Pinpoint the cell where the given text exists, returning its [X, Y] midpoint coordinate. 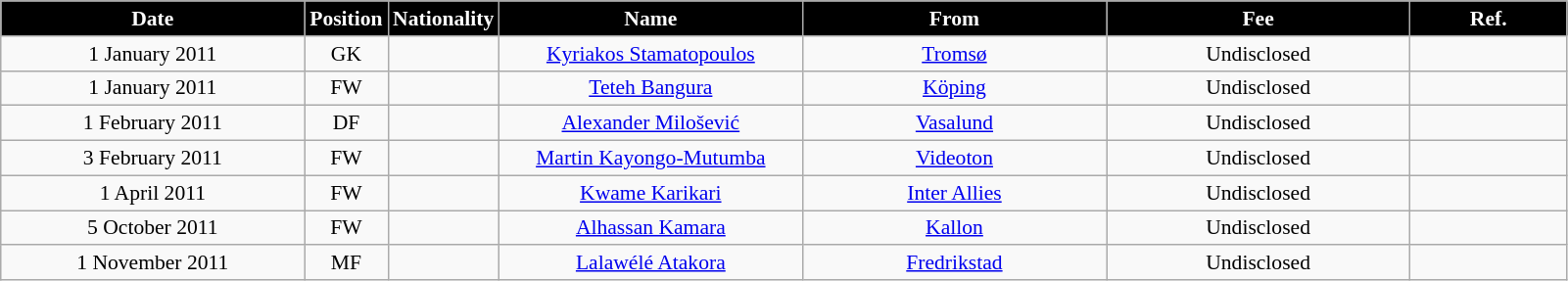
Vasalund [954, 123]
Martin Kayongo-Mutumba [650, 159]
Kallon [954, 228]
3 February 2011 [153, 159]
Alhassan Kamara [650, 228]
GK [347, 54]
Videoton [954, 159]
Nationality [443, 19]
Position [347, 19]
5 October 2011 [153, 228]
Name [650, 19]
Ref. [1489, 19]
Kyriakos Stamatopoulos [650, 54]
Fredrikstad [954, 263]
Tromsø [954, 54]
Fee [1259, 19]
From [954, 19]
MF [347, 263]
Lalawélé Atakora [650, 263]
1 February 2011 [153, 123]
Alexander Milošević [650, 123]
DF [347, 123]
Teteh Bangura [650, 88]
Kwame Karikari [650, 193]
1 November 2011 [153, 263]
Köping [954, 88]
1 April 2011 [153, 193]
Date [153, 19]
Inter Allies [954, 193]
